For the text-containing cell, return its midpoint in (x, y) coordinate format. 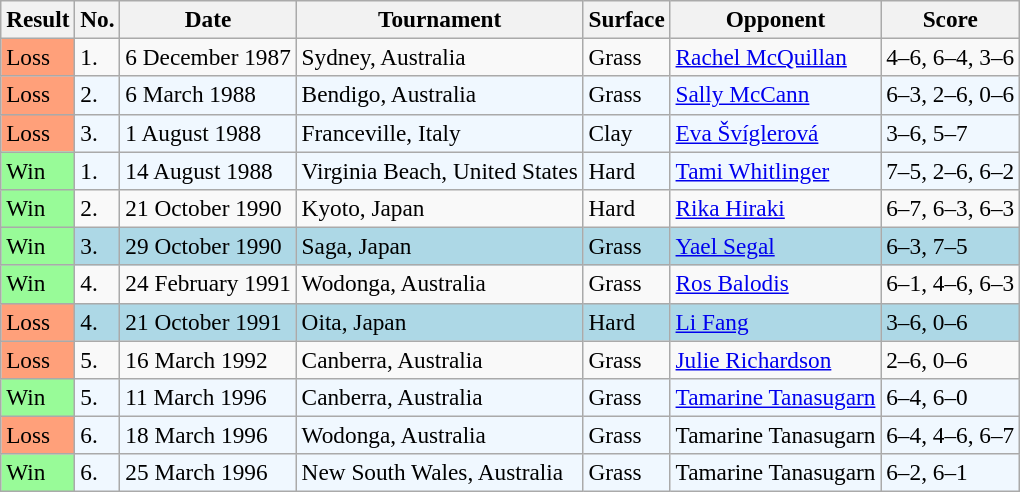
21 October 1990 (208, 208)
18 March 1996 (208, 435)
7–5, 2–6, 6–2 (950, 170)
21 October 1991 (208, 322)
Julie Richardson (776, 359)
11 March 1996 (208, 397)
6 March 1988 (208, 95)
Sally McCann (776, 95)
6–2, 6–1 (950, 473)
Sydney, Australia (440, 57)
6 December 1987 (208, 57)
Oita, Japan (440, 322)
6–3, 7–5 (950, 246)
No. (98, 19)
3–6, 0–6 (950, 322)
Result (38, 19)
Rika Hiraki (776, 208)
6–3, 2–6, 0–6 (950, 95)
6–4, 4–6, 6–7 (950, 435)
3–6, 5–7 (950, 133)
4–6, 6–4, 3–6 (950, 57)
Score (950, 19)
Yael Segal (776, 246)
6–4, 6–0 (950, 397)
Bendigo, Australia (440, 95)
2–6, 0–6 (950, 359)
Li Fang (776, 322)
Surface (626, 19)
Franceville, Italy (440, 133)
Kyoto, Japan (440, 208)
Clay (626, 133)
14 August 1988 (208, 170)
Saga, Japan (440, 246)
Virginia Beach, United States (440, 170)
Rachel McQuillan (776, 57)
Date (208, 19)
16 March 1992 (208, 359)
6–1, 4–6, 6–3 (950, 284)
Tournament (440, 19)
29 October 1990 (208, 246)
New South Wales, Australia (440, 473)
25 March 1996 (208, 473)
Ros Balodis (776, 284)
6–7, 6–3, 6–3 (950, 208)
Opponent (776, 19)
1 August 1988 (208, 133)
24 February 1991 (208, 284)
Eva Švíglerová (776, 133)
Tami Whitlinger (776, 170)
